Pinpoint the cell where the given text exists, returning its [X, Y] midpoint coordinate. 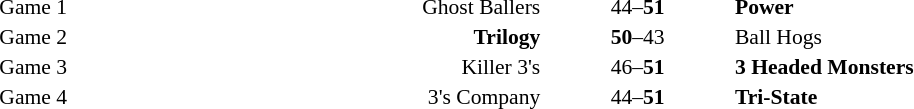
50–43 [638, 37]
Killer 3's [306, 67]
46–51 [638, 67]
Trilogy [306, 37]
